Capture the cell that displays the provided text and extract its (X, Y) central coordinate. 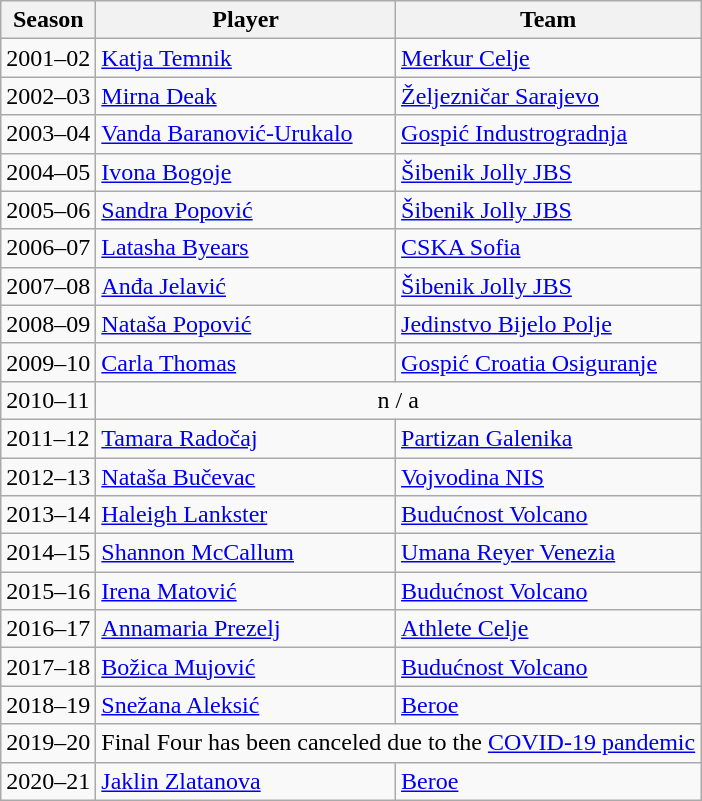
2012–13 (48, 477)
2010–11 (48, 400)
Željezničar Sarajevo (548, 96)
Carla Thomas (246, 362)
Annamaria Prezelj (246, 629)
2002–03 (48, 96)
Season (48, 20)
2011–12 (48, 438)
2009–10 (48, 362)
Mirna Deak (246, 96)
2001–02 (48, 58)
Jaklin Zlatanova (246, 781)
2006–07 (48, 248)
2008–09 (48, 324)
2015–16 (48, 591)
2014–15 (48, 553)
Nataša Popović (246, 324)
Merkur Celje (548, 58)
Vanda Baranović-Urukalo (246, 134)
Sandra Popović (246, 210)
Nataša Bučevac (246, 477)
Anđa Jelavić (246, 286)
2016–17 (48, 629)
Snežana Aleksić (246, 705)
Božica Mujović (246, 667)
2004–05 (48, 172)
Player (246, 20)
2018–19 (48, 705)
Gospić Croatia Osiguranje (548, 362)
CSKA Sofia (548, 248)
Latasha Byears (246, 248)
2020–21 (48, 781)
n / a (398, 400)
Shannon McCallum (246, 553)
Partizan Galenika (548, 438)
Katja Temnik (246, 58)
Athlete Celje (548, 629)
Tamara Radočaj (246, 438)
Irena Matović (246, 591)
2013–14 (48, 515)
2005–06 (48, 210)
2019–20 (48, 743)
Haleigh Lankster (246, 515)
2017–18 (48, 667)
Vojvodina NIS (548, 477)
2003–04 (48, 134)
2007–08 (48, 286)
Gospić Industrogradnja (548, 134)
Ivona Bogoje (246, 172)
Final Four has been canceled due to the COVID-19 pandemic (398, 743)
Team (548, 20)
Jedinstvo Bijelo Polje (548, 324)
Umana Reyer Venezia (548, 553)
